Determine the (X, Y) coordinate at the center of the cell enclosing the given text.  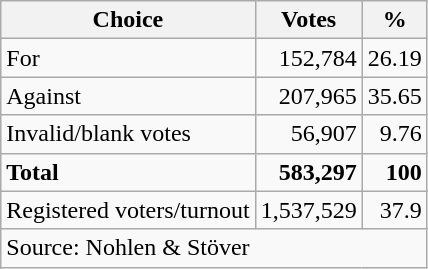
Against (128, 96)
1,537,529 (308, 210)
37.9 (394, 210)
Source: Nohlen & Stöver (214, 248)
Votes (308, 20)
152,784 (308, 58)
Choice (128, 20)
Registered voters/turnout (128, 210)
207,965 (308, 96)
% (394, 20)
For (128, 58)
583,297 (308, 172)
100 (394, 172)
35.65 (394, 96)
26.19 (394, 58)
Total (128, 172)
9.76 (394, 134)
Invalid/blank votes (128, 134)
56,907 (308, 134)
